Search for the cell housing the specified text and yield its (X, Y) center coordinate. 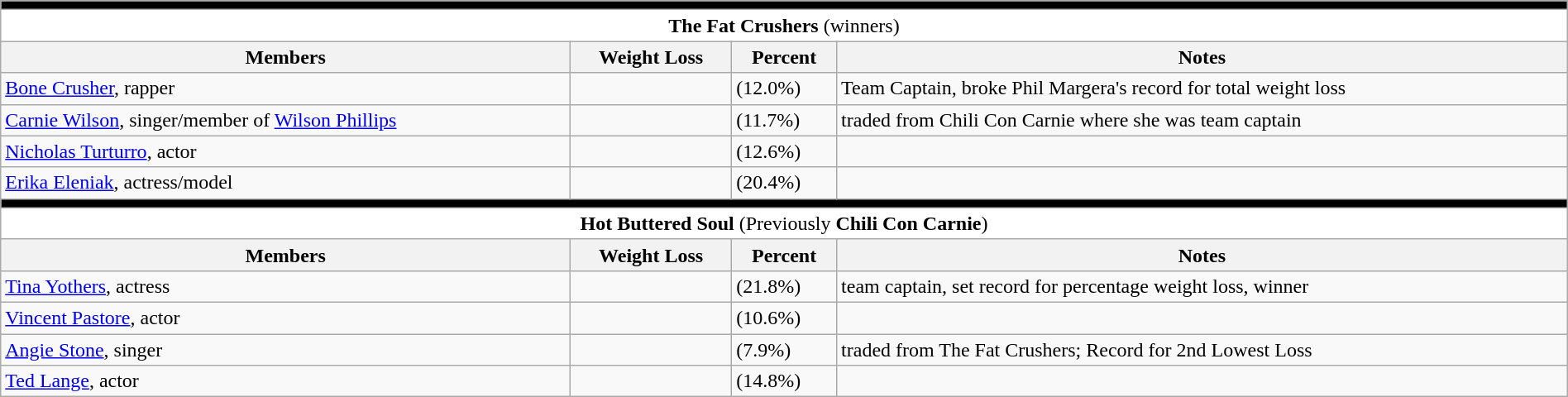
Nicholas Turturro, actor (286, 151)
(14.8%) (784, 381)
traded from The Fat Crushers; Record for 2nd Lowest Loss (1202, 350)
Erika Eleniak, actress/model (286, 183)
Hot Buttered Soul (Previously Chili Con Carnie) (784, 223)
(12.6%) (784, 151)
Tina Yothers, actress (286, 286)
Ted Lange, actor (286, 381)
Carnie Wilson, singer/member of Wilson Phillips (286, 120)
(10.6%) (784, 318)
(21.8%) (784, 286)
(12.0%) (784, 88)
Team Captain, broke Phil Margera's record for total weight loss (1202, 88)
(20.4%) (784, 183)
traded from Chili Con Carnie where she was team captain (1202, 120)
(7.9%) (784, 350)
Vincent Pastore, actor (286, 318)
team captain, set record for percentage weight loss, winner (1202, 286)
The Fat Crushers (winners) (784, 26)
Bone Crusher, rapper (286, 88)
Angie Stone, singer (286, 350)
(11.7%) (784, 120)
